Return the (x, y) coordinate for the center point of the cell that contains the specified text.  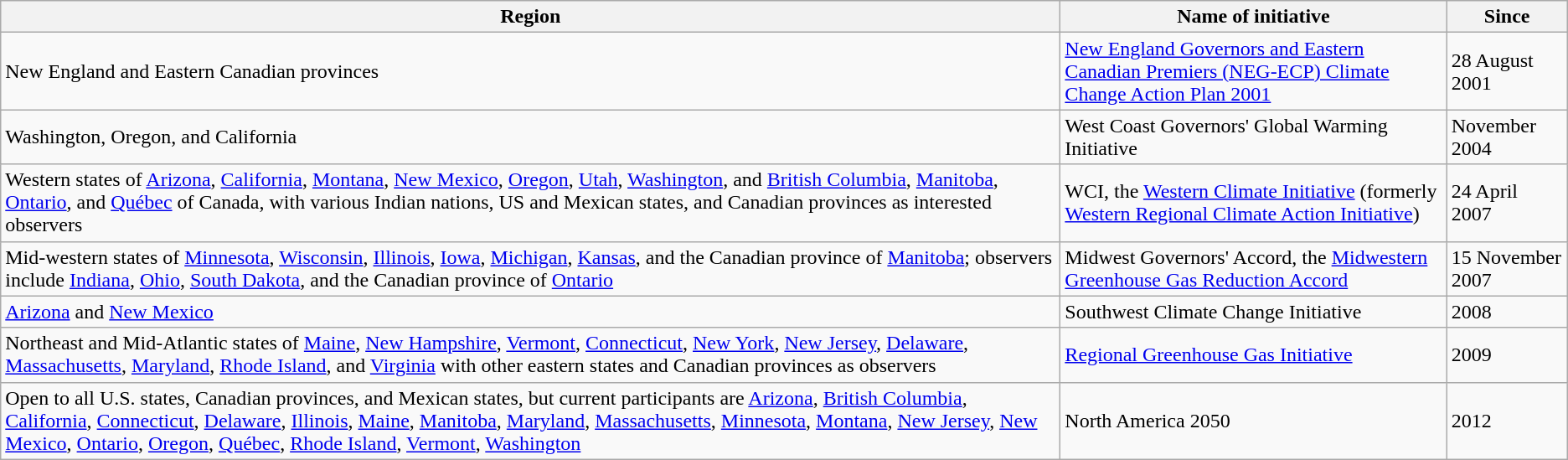
Name of initiative (1253, 17)
New England Governors and Eastern Canadian Premiers (NEG-ECP) Climate Change Action Plan 2001 (1253, 71)
2012 (1507, 421)
2008 (1507, 312)
Since (1507, 17)
West Coast Governors' Global Warming Initiative (1253, 137)
2009 (1507, 355)
Midwest Governors' Accord, the Midwestern Greenhouse Gas Reduction Accord (1253, 268)
Region (531, 17)
28 August 2001 (1507, 71)
Regional Greenhouse Gas Initiative (1253, 355)
24 April 2007 (1507, 203)
WCI, the Western Climate Initiative (formerly Western Regional Climate Action Initiative) (1253, 203)
Southwest Climate Change Initiative (1253, 312)
North America 2050 (1253, 421)
New England and Eastern Canadian provinces (531, 71)
November 2004 (1507, 137)
15 November 2007 (1507, 268)
Washington, Oregon, and California (531, 137)
Arizona and New Mexico (531, 312)
